Scan for the cell matching the given text and deliver its (X, Y) coordinate at center. 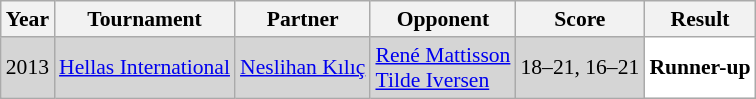
Year (28, 19)
Runner-up (700, 68)
2013 (28, 68)
René Mattisson Tilde Iversen (442, 68)
Hellas International (144, 68)
Partner (302, 19)
Score (580, 19)
Tournament (144, 19)
Neslihan Kılıç (302, 68)
Result (700, 19)
18–21, 16–21 (580, 68)
Opponent (442, 19)
